Return the [x, y] coordinate for the center point of the cell that contains the specified text.  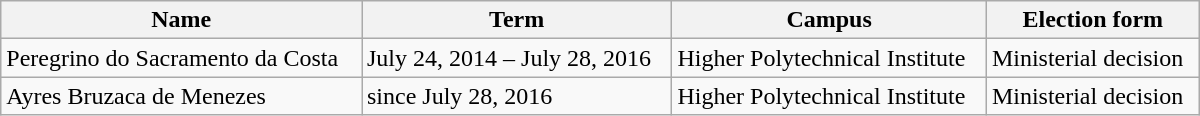
Term [517, 20]
Election form [1092, 20]
July 24, 2014 – July 28, 2016 [517, 58]
Campus [829, 20]
since July 28, 2016 [517, 96]
Ayres Bruzaca de Menezes [182, 96]
Name [182, 20]
Peregrino do Sacramento da Costa [182, 58]
